Locate the cell with the specified text and output its (X, Y) center coordinate. 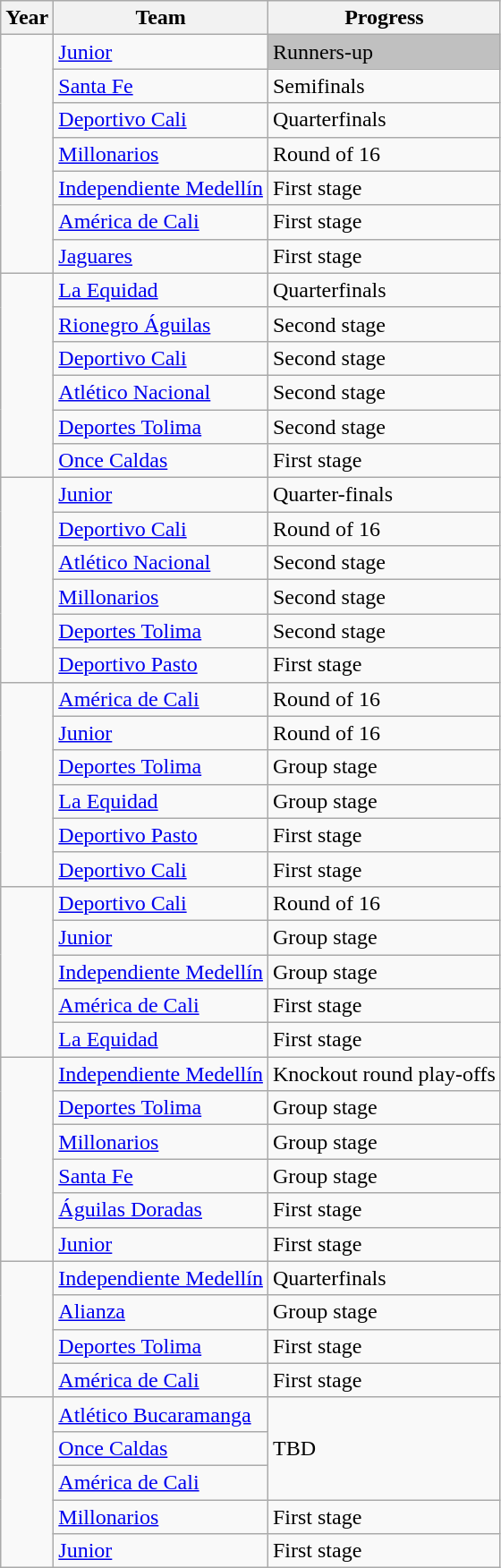
Team (161, 18)
Knockout round play-offs (384, 1074)
Year (27, 18)
Progress (384, 18)
Quarter-finals (384, 495)
Runners-up (384, 52)
TBD (384, 1448)
Atlético Bucaramanga (161, 1414)
Alianza (161, 1312)
Jaguares (161, 256)
Semifinals (384, 86)
Águilas Doradas (161, 1210)
Rionegro Águilas (161, 324)
